Scan for the cell matching the given text and deliver its [X, Y] coordinate at center. 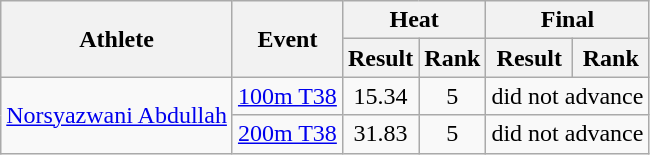
200m T38 [287, 134]
Heat [414, 20]
31.83 [380, 134]
15.34 [380, 96]
Athlete [117, 39]
100m T38 [287, 96]
Final [568, 20]
Event [287, 39]
Norsyazwani Abdullah [117, 115]
